Extract the (X, Y) coordinate from the center of the cell holding the provided text.  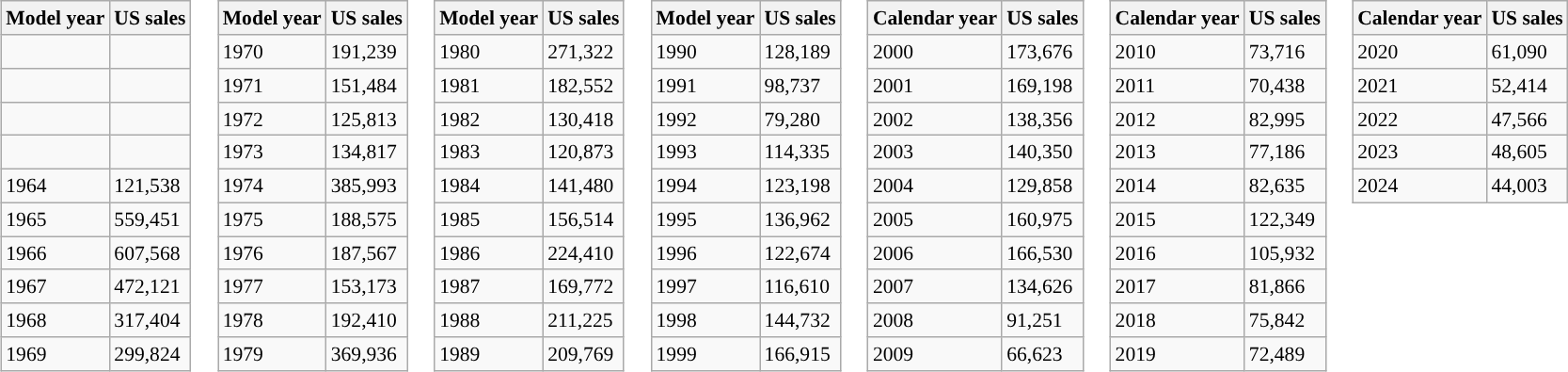
122,674 (800, 253)
1986 (489, 253)
2015 (1178, 219)
1991 (705, 86)
136,962 (800, 219)
130,418 (583, 119)
123,198 (800, 186)
1983 (489, 153)
2019 (1178, 354)
160,975 (1042, 219)
61,090 (1527, 52)
169,772 (583, 286)
559,451 (150, 219)
1964 (55, 186)
1975 (273, 219)
1980 (489, 52)
116,610 (800, 286)
2021 (1419, 86)
1977 (273, 286)
77,186 (1285, 153)
166,530 (1042, 253)
2002 (935, 119)
120,873 (583, 153)
224,410 (583, 253)
1969 (55, 354)
1997 (705, 286)
52,414 (1527, 86)
2005 (935, 219)
138,356 (1042, 119)
153,173 (367, 286)
211,225 (583, 320)
2003 (935, 153)
1992 (705, 119)
48,605 (1527, 153)
2000 (935, 52)
125,813 (367, 119)
2022 (1419, 119)
47,566 (1527, 119)
121,538 (150, 186)
317,404 (150, 320)
1996 (705, 253)
70,438 (1285, 86)
1995 (705, 219)
188,575 (367, 219)
2014 (1178, 186)
128,189 (800, 52)
1971 (273, 86)
151,484 (367, 86)
81,866 (1285, 286)
2013 (1178, 153)
607,568 (150, 253)
2001 (935, 86)
1984 (489, 186)
2006 (935, 253)
191,239 (367, 52)
2010 (1178, 52)
173,676 (1042, 52)
98,737 (800, 86)
2020 (1419, 52)
299,824 (150, 354)
73,716 (1285, 52)
271,322 (583, 52)
79,280 (800, 119)
1973 (273, 153)
169,198 (1042, 86)
1987 (489, 286)
75,842 (1285, 320)
472,121 (150, 286)
1989 (489, 354)
1979 (273, 354)
166,915 (800, 354)
1998 (705, 320)
144,732 (800, 320)
2008 (935, 320)
2018 (1178, 320)
114,335 (800, 153)
2016 (1178, 253)
1999 (705, 354)
91,251 (1042, 320)
1985 (489, 219)
1981 (489, 86)
1978 (273, 320)
66,623 (1042, 354)
2017 (1178, 286)
2023 (1419, 153)
385,993 (367, 186)
2011 (1178, 86)
82,635 (1285, 186)
44,003 (1527, 186)
1990 (705, 52)
1976 (273, 253)
1967 (55, 286)
129,858 (1042, 186)
192,410 (367, 320)
141,480 (583, 186)
140,350 (1042, 153)
1972 (273, 119)
1966 (55, 253)
187,567 (367, 253)
1988 (489, 320)
1993 (705, 153)
209,769 (583, 354)
1982 (489, 119)
72,489 (1285, 354)
105,932 (1285, 253)
2004 (935, 186)
1970 (273, 52)
1965 (55, 219)
156,514 (583, 219)
1974 (273, 186)
2007 (935, 286)
2012 (1178, 119)
369,936 (367, 354)
2024 (1419, 186)
2009 (935, 354)
122,349 (1285, 219)
1968 (55, 320)
1994 (705, 186)
82,995 (1285, 119)
182,552 (583, 86)
134,817 (367, 153)
134,626 (1042, 286)
